Pinpoint the cell where the given text exists, returning its (X, Y) midpoint coordinate. 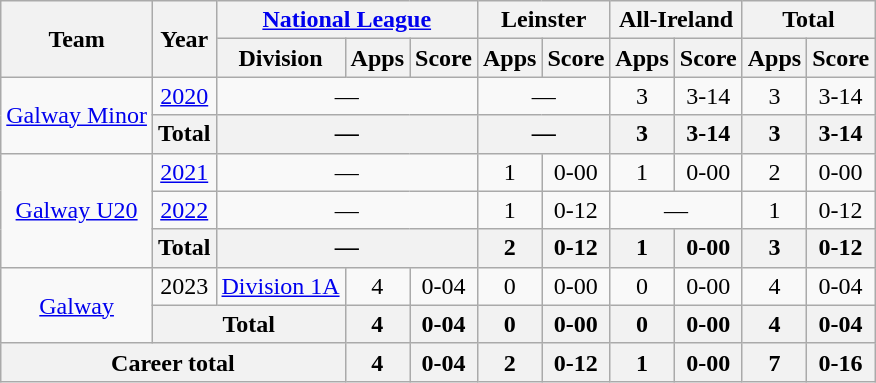
All-Ireland (676, 20)
2022 (184, 210)
National League (346, 20)
Team (77, 39)
Galway U20 (77, 210)
2023 (184, 286)
2020 (184, 96)
Leinster (543, 20)
Year (184, 39)
7 (774, 362)
2021 (184, 172)
0-16 (841, 362)
Galway (77, 305)
Galway Minor (77, 115)
Division 1A (280, 286)
Division (280, 58)
Career total (173, 362)
